Extract the (X, Y) coordinate from the center of the cell holding the provided text.  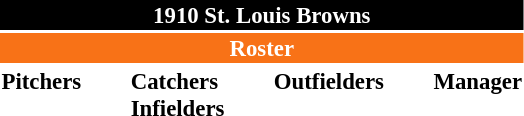
Roster (262, 48)
1910 St. Louis Browns (262, 15)
